Output the (x, y) coordinate of the center of the cell containing the given text.  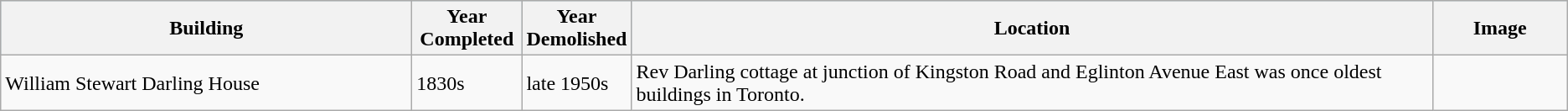
Year Demolished (576, 29)
1830s (467, 82)
Location (1032, 29)
Rev Darling cottage at junction of Kingston Road and Eglinton Avenue East was once oldest buildings in Toronto. (1032, 82)
William Stewart Darling House (206, 82)
Image (1499, 29)
late 1950s (576, 82)
YearCompleted (467, 29)
Building (206, 29)
